Extract the (x, y) coordinate from the center of the cell holding the provided text.  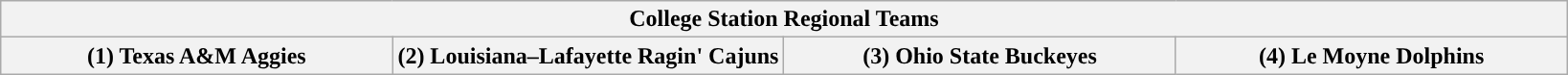
(3) Ohio State Buckeyes (980, 56)
(4) Le Moyne Dolphins (1371, 56)
(2) Louisiana–Lafayette Ragin' Cajuns (588, 56)
(1) Texas A&M Aggies (197, 56)
College Station Regional Teams (784, 19)
